Locate the cell with the specified text and output its (X, Y) center coordinate. 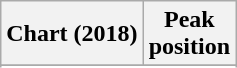
Peakposition (189, 34)
Chart (2018) (72, 34)
